Output the (X, Y) coordinate of the center of the cell containing the given text.  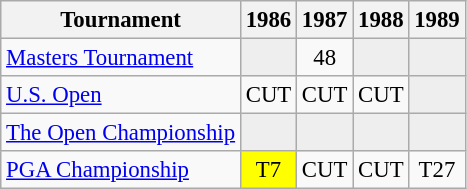
T7 (268, 170)
1988 (381, 20)
Masters Tournament (121, 58)
1987 (325, 20)
1986 (268, 20)
Tournament (121, 20)
U.S. Open (121, 95)
The Open Championship (121, 133)
1989 (437, 20)
48 (325, 58)
T27 (437, 170)
PGA Championship (121, 170)
